Find where the given text appears and provide that cell's center as [X, Y] coordinate. 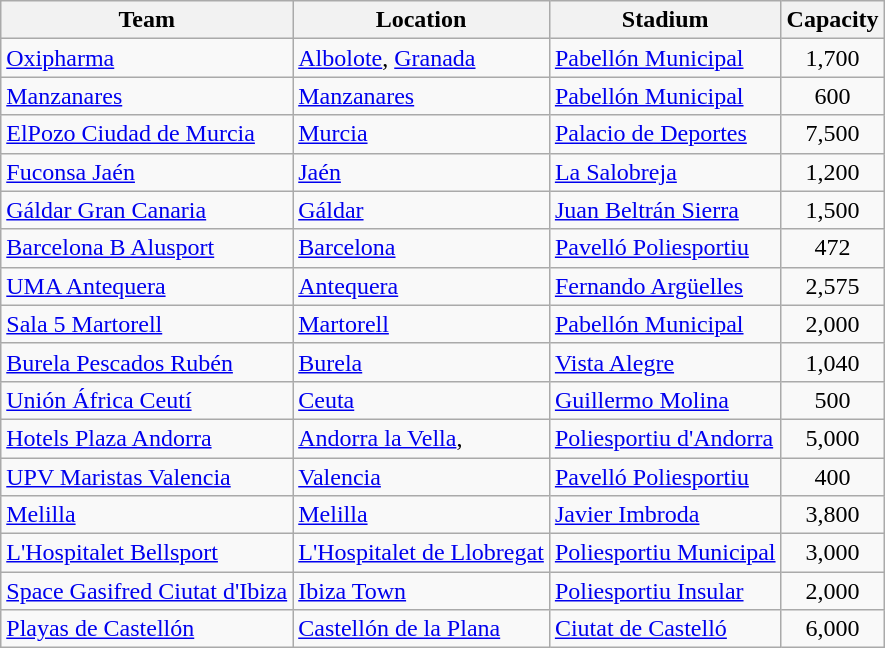
Vista Alegre [665, 362]
Barcelona [422, 248]
Burela [422, 362]
Burela Pescados Rubén [147, 362]
Ceuta [422, 400]
1,700 [832, 58]
Location [422, 20]
Murcia [422, 134]
Albolote, Granada [422, 58]
Ibiza Town [422, 591]
3,000 [832, 553]
7,500 [832, 134]
Castellón de la Plana [422, 629]
La Salobreja [665, 172]
1,500 [832, 210]
Martorell [422, 324]
Playas de Castellón [147, 629]
Team [147, 20]
Gáldar [422, 210]
Poliesportiu d'Andorra [665, 438]
6,000 [832, 629]
Capacity [832, 20]
Hotels Plaza Andorra [147, 438]
Ciutat de Castelló [665, 629]
Jaén [422, 172]
Javier Imbroda [665, 515]
L'Hospitalet de Llobregat [422, 553]
Poliesportiu Insular [665, 591]
L'Hospitalet Bellsport [147, 553]
Poliesportiu Municipal [665, 553]
Fernando Argüelles [665, 286]
Antequera [422, 286]
600 [832, 96]
UPV Maristas Valencia [147, 477]
3,800 [832, 515]
1,040 [832, 362]
Sala 5 Martorell [147, 324]
500 [832, 400]
UMA Antequera [147, 286]
Palacio de Deportes [665, 134]
Valencia [422, 477]
Space Gasifred Ciutat d'Ibiza [147, 591]
472 [832, 248]
Juan Beltrán Sierra [665, 210]
Guillermo Molina [665, 400]
1,200 [832, 172]
Barcelona B Alusport [147, 248]
2,575 [832, 286]
5,000 [832, 438]
Stadium [665, 20]
400 [832, 477]
Oxipharma [147, 58]
Gáldar Gran Canaria [147, 210]
Andorra la Vella, [422, 438]
Unión África Ceutí [147, 400]
ElPozo Ciudad de Murcia [147, 134]
Fuconsa Jaén [147, 172]
